From the cell containing the given text, extract its center point as [X, Y] coordinate. 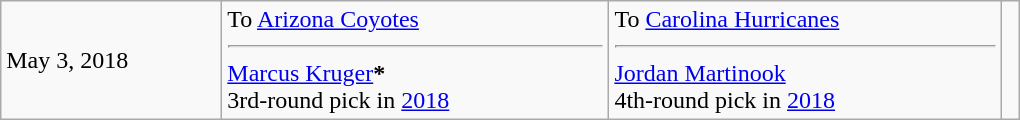
May 3, 2018 [112, 60]
To Carolina HurricanesJordan Martinook4th-round pick in 2018 [805, 60]
To Arizona CoyotesMarcus Kruger*3rd-round pick in 2018 [416, 60]
